Extract the (X, Y) coordinate from the center of the cell holding the provided text.  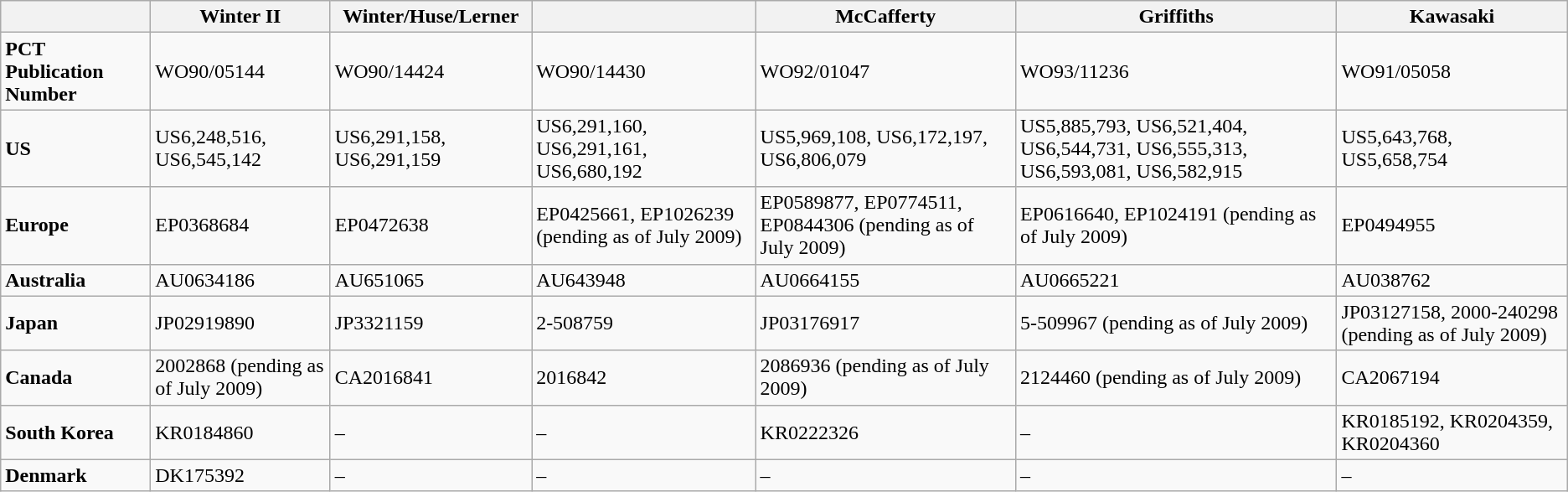
Europe (75, 225)
AU0634186 (240, 280)
US5,969,108, US6,172,197, US6,806,079 (885, 148)
KR0184860 (240, 432)
Canada (75, 377)
Australia (75, 280)
PCT Publication Number (75, 71)
McCafferty (885, 17)
AU0664155 (885, 280)
CA2016841 (431, 377)
WO92/01047 (885, 71)
WO90/05144 (240, 71)
KR0185192, KR0204359, KR0204360 (1452, 432)
JP03176917 (885, 324)
US5,885,793, US6,521,404, US6,544,731, US6,555,313, US6,593,081, US6,582,915 (1176, 148)
WO90/14430 (643, 71)
Winter II (240, 17)
EP0368684 (240, 225)
Winter/Huse/Lerner (431, 17)
WO91/05058 (1452, 71)
DK175392 (240, 475)
AU0665221 (1176, 280)
US6,248,516, US6,545,142 (240, 148)
2016842 (643, 377)
EP0616640, EP1024191 (pending as of July 2009) (1176, 225)
WO93/11236 (1176, 71)
Griffiths (1176, 17)
5-509967 (pending as of July 2009) (1176, 324)
2-508759 (643, 324)
KR0222326 (885, 432)
AU038762 (1452, 280)
Kawasaki (1452, 17)
JP3321159 (431, 324)
AU651065 (431, 280)
South Korea (75, 432)
US5,643,768, US5,658,754 (1452, 148)
EP0472638 (431, 225)
EP0425661, EP1026239 (pending as of July 2009) (643, 225)
Japan (75, 324)
JP03127158, 2000-240298 (pending as of July 2009) (1452, 324)
Denmark (75, 475)
EP0589877, EP0774511, EP0844306 (pending as of July 2009) (885, 225)
JP02919890 (240, 324)
2086936 (pending as of July 2009) (885, 377)
2002868 (pending as of July 2009) (240, 377)
EP0494955 (1452, 225)
WO90/14424 (431, 71)
US (75, 148)
US6,291,158, US6,291,159 (431, 148)
US6,291,160, US6,291,161, US6,680,192 (643, 148)
2124460 (pending as of July 2009) (1176, 377)
CA2067194 (1452, 377)
AU643948 (643, 280)
